Output the (X, Y) coordinate of the center of the cell containing the given text.  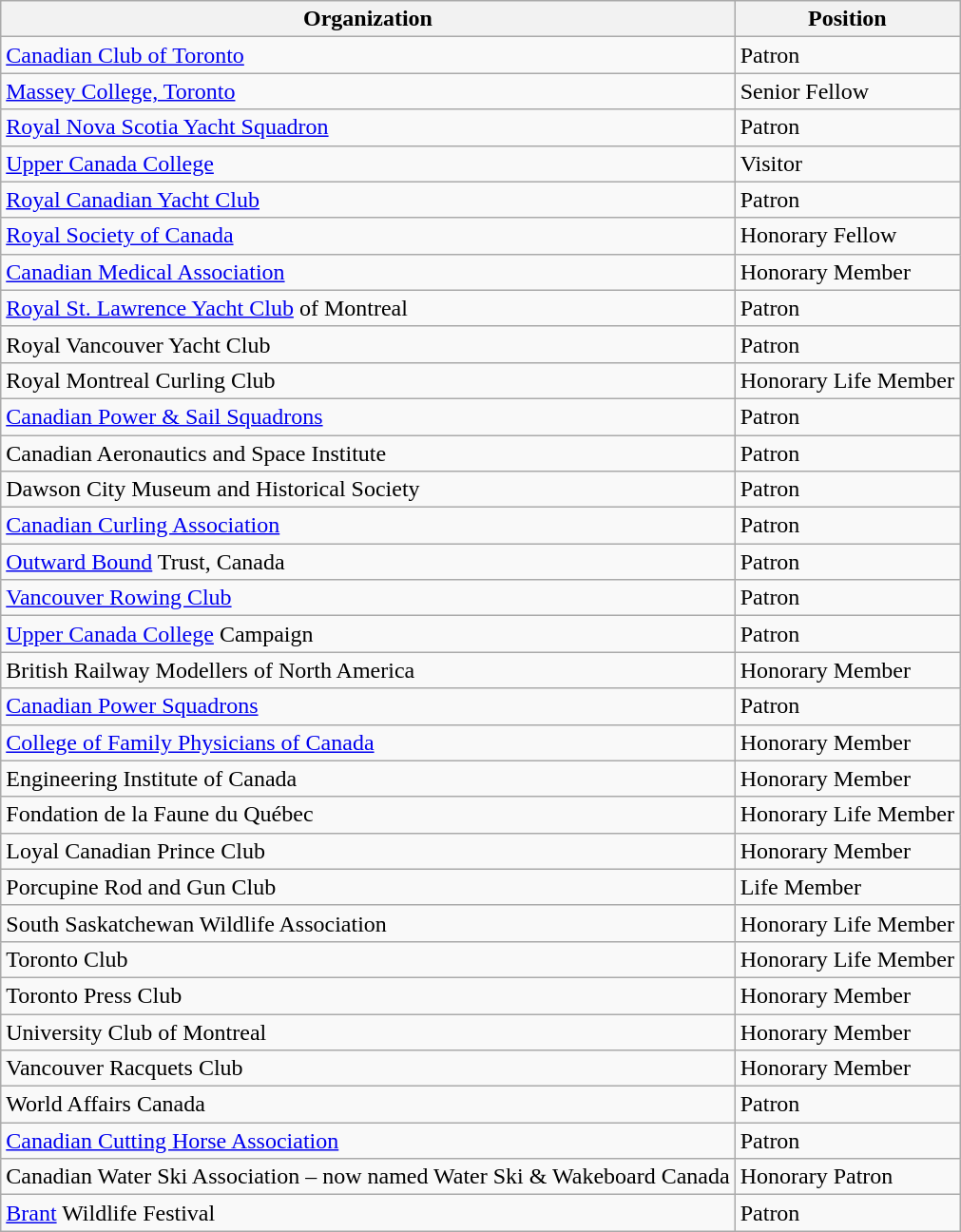
Outward Bound Trust, Canada (368, 562)
Loyal Canadian Prince Club (368, 851)
Engineering Institute of Canada (368, 779)
Fondation de la Faune du Québec (368, 815)
Brant Wildlife Festival (368, 1213)
British Railway Modellers of North America (368, 670)
Position (847, 19)
Royal Vancouver Yacht Club (368, 344)
Canadian Water Ski Association – now named Water Ski & Wakeboard Canada (368, 1177)
Massey College, Toronto (368, 91)
College of Family Physicians of Canada (368, 742)
Vancouver Rowing Club (368, 598)
Senior Fellow (847, 91)
Canadian Club of Toronto (368, 55)
Dawson City Museum and Historical Society (368, 490)
Honorary Patron (847, 1177)
Royal St. Lawrence Yacht Club of Montreal (368, 308)
Canadian Cutting Horse Association (368, 1141)
Visitor (847, 164)
South Saskatchewan Wildlife Association (368, 923)
Canadian Power Squadrons (368, 706)
Royal Nova Scotia Yacht Squadron (368, 127)
Canadian Curling Association (368, 526)
Toronto Club (368, 959)
Vancouver Racquets Club (368, 1068)
Life Member (847, 887)
Organization (368, 19)
Royal Society of Canada (368, 236)
Canadian Power & Sail Squadrons (368, 416)
Upper Canada College Campaign (368, 634)
Royal Montreal Curling Club (368, 380)
Canadian Medical Association (368, 272)
World Affairs Canada (368, 1105)
Upper Canada College (368, 164)
Toronto Press Club (368, 995)
Canadian Aeronautics and Space Institute (368, 453)
Porcupine Rod and Gun Club (368, 887)
Royal Canadian Yacht Club (368, 200)
Honorary Fellow (847, 236)
University Club of Montreal (368, 1031)
